Pinpoint the cell where the given text exists, returning its (x, y) midpoint coordinate. 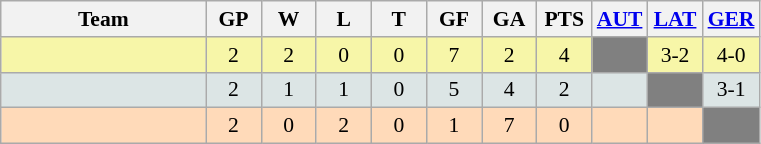
AUT (620, 19)
GF (454, 19)
4-0 (732, 55)
LAT (674, 19)
Team (104, 19)
PTS (564, 19)
GER (732, 19)
3-1 (732, 90)
L (344, 19)
GA (510, 19)
5 (454, 90)
GP (234, 19)
3-2 (674, 55)
T (398, 19)
W (288, 19)
